Determine the [X, Y] coordinate at the center of the cell enclosing the given text.  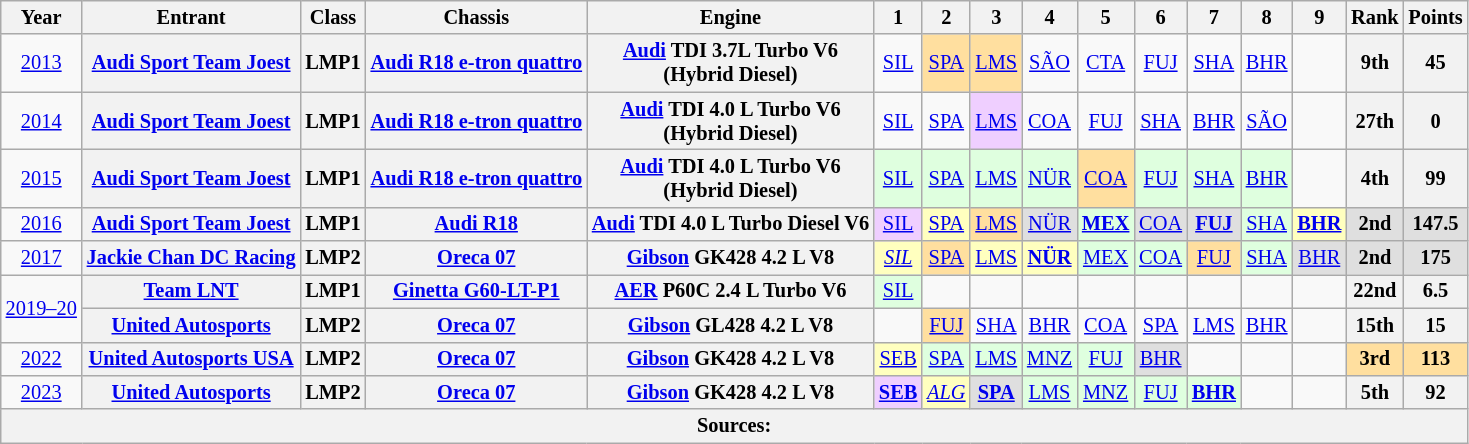
5 [1106, 17]
Sources: [734, 426]
CTA [1106, 63]
9 [1319, 17]
Audi TDI 4.0 L Turbo Diesel V6 [730, 224]
Year [42, 17]
Gibson GL428 4.2 L V8 [730, 325]
3 [996, 17]
Team LNT [192, 291]
99 [1436, 178]
113 [1436, 359]
Jackie Chan DC Racing [192, 258]
Audi TDI 3.7L Turbo V6 (Hybrid Diesel) [730, 63]
6.5 [1436, 291]
2 [946, 17]
2013 [42, 63]
15th [1374, 325]
1 [898, 17]
9th [1374, 63]
United Autosports USA [192, 359]
2014 [42, 121]
4th [1374, 178]
Chassis [476, 17]
AER P60C 2.4 L Turbo V6 [730, 291]
2015 [42, 178]
147.5 [1436, 224]
27th [1374, 121]
ALG [946, 392]
2022 [42, 359]
15 [1436, 325]
175 [1436, 258]
3rd [1374, 359]
0 [1436, 121]
2023 [42, 392]
6 [1160, 17]
45 [1436, 63]
Audi R18 [476, 224]
2019–20 [42, 308]
7 [1214, 17]
5th [1374, 392]
2016 [42, 224]
8 [1267, 17]
22nd [1374, 291]
Class [332, 17]
4 [1050, 17]
Ginetta G60-LT-P1 [476, 291]
Engine [730, 17]
2017 [42, 258]
Entrant [192, 17]
92 [1436, 392]
Rank [1374, 17]
Points [1436, 17]
